Pinpoint the cell where the given text exists, returning its (x, y) midpoint coordinate. 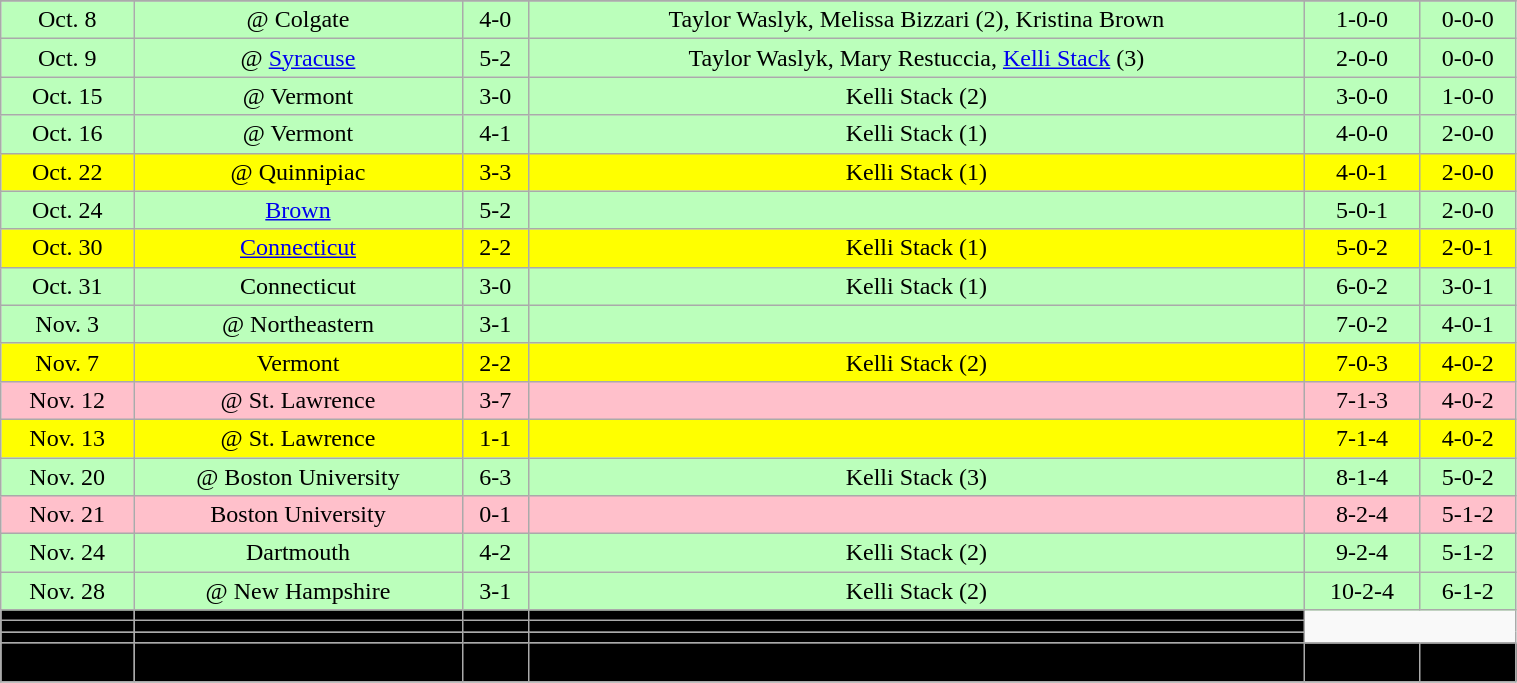
6-0-2 (1362, 286)
Nov. 20 (68, 477)
Kelli Stack (3) (916, 477)
Oct. 8 (68, 20)
Oct. 16 (68, 134)
@ Northeastern (298, 324)
Brown (298, 210)
3-0-0 (1362, 96)
Vermont (298, 362)
3-0-1 (1468, 286)
Oct. 9 (68, 58)
Boston University (298, 515)
4-0-0 (1362, 134)
@ Boston University (298, 477)
9-2-4 (1362, 553)
3-3 (495, 172)
Harvard (298, 662)
Taylor Waslyk, Melissa Bizzari (2), Kristina Brown (916, 20)
0-1 (495, 515)
8-2-4 (1362, 515)
7-0-2 (1362, 324)
7-0-3 (1362, 362)
4-2 (495, 553)
Oct. 31 (68, 286)
7-1-3 (1362, 400)
7-1-4 (1362, 438)
Nov. 3 (68, 324)
Nov. 12 (68, 400)
Oct. 30 (68, 248)
3-7 (495, 400)
Nov. 21 (68, 515)
Nov. 13 (68, 438)
@ Colgate (298, 20)
Caitlin Walsh, Mary Restuccia, Kelly Stack (916, 662)
10-2-4 (1362, 591)
2-0-1 (1468, 248)
@ Quinnipiac (298, 172)
8-1-4 (1362, 477)
@ New Hampshire (298, 591)
5-0-1 (1362, 210)
Nov. 24 (68, 553)
Nov. 28 (68, 591)
Taylor Waslyk, Mary Restuccia, Kelli Stack (3) (916, 58)
6-3 (495, 477)
1-1 (495, 438)
Nov. 7 (68, 362)
@ Syracuse (298, 58)
6-1-2 (1468, 591)
Oct. 22 (68, 172)
Feb. 15 (68, 662)
Dartmouth (298, 553)
4-0 (495, 20)
Oct. 15 (68, 96)
4-1 (495, 134)
Oct. 24 (68, 210)
